Scan for the cell matching the given text and deliver its (X, Y) coordinate at center. 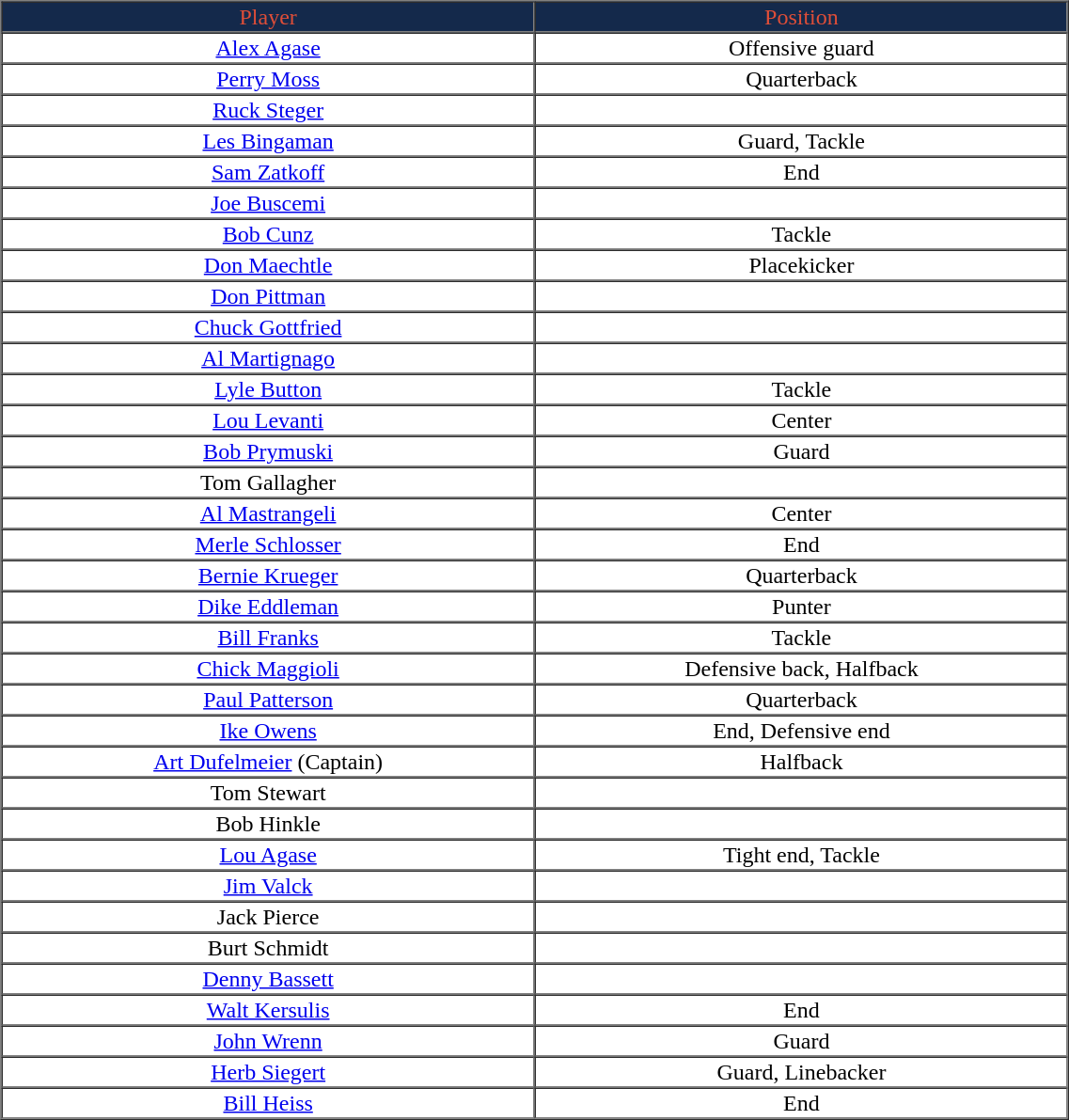
Paul Patterson (269, 700)
Denny Bassett (269, 978)
Art Dufelmeier (Captain) (269, 762)
Punter (801, 606)
Chick Maggioli (269, 668)
Dike Eddleman (269, 606)
Al Mastrangeli (269, 513)
Placekicker (801, 265)
Lyle Button (269, 389)
Player (269, 17)
Offensive guard (801, 47)
Tight end, Tackle (801, 854)
Ruck Steger (269, 109)
Bob Cunz (269, 233)
Walt Kersulis (269, 1010)
Halfback (801, 762)
Burt Schmidt (269, 948)
Les Bingaman (269, 141)
John Wrenn (269, 1040)
Don Maechtle (269, 265)
Bob Prymuski (269, 451)
Joe Buscemi (269, 203)
Don Pittman (269, 295)
Bill Franks (269, 638)
Al Martignago (269, 357)
Lou Agase (269, 854)
End, Defensive end (801, 730)
Tom Stewart (269, 792)
Alex Agase (269, 47)
Position (801, 17)
Jim Valck (269, 886)
Chuck Gottfried (269, 327)
Merle Schlosser (269, 544)
Herb Siegert (269, 1072)
Lou Levanti (269, 419)
Guard, Linebacker (801, 1072)
Perry Moss (269, 79)
Ike Owens (269, 730)
Bill Heiss (269, 1102)
Guard, Tackle (801, 141)
Tom Gallagher (269, 481)
Defensive back, Halfback (801, 668)
Bob Hinkle (269, 824)
Sam Zatkoff (269, 171)
Jack Pierce (269, 916)
Bernie Krueger (269, 576)
